For the text-containing cell, return its midpoint in [X, Y] coordinate format. 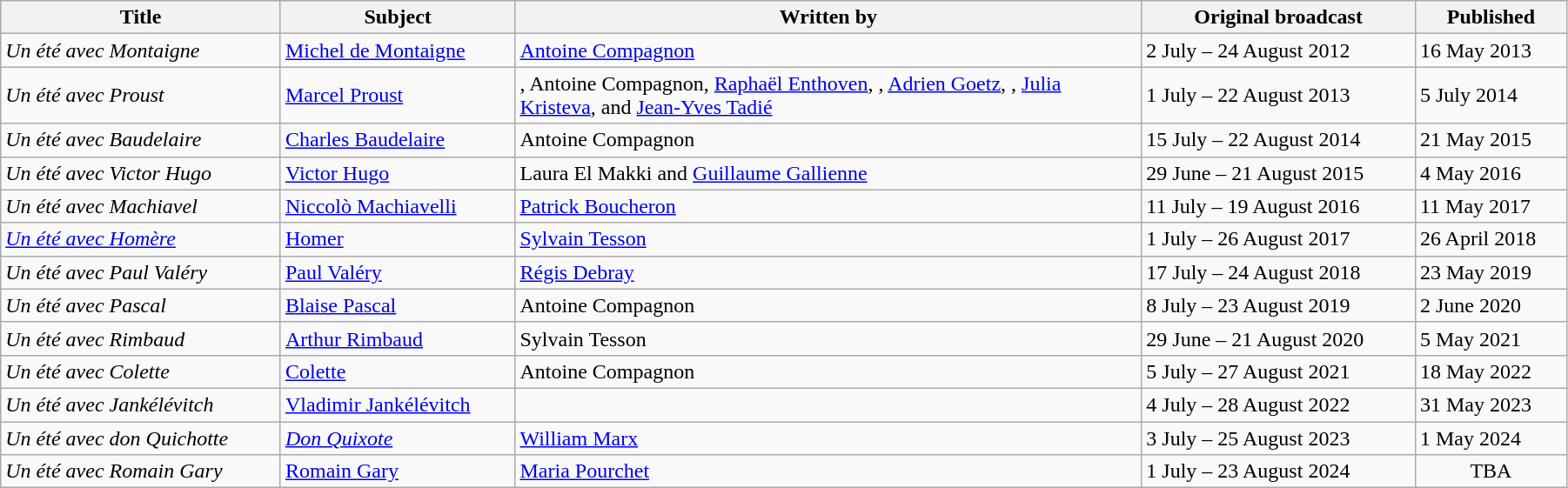
31 May 2023 [1491, 404]
15 July – 22 August 2014 [1279, 140]
8 July – 23 August 2019 [1279, 305]
2 July – 24 August 2012 [1279, 50]
11 July – 19 August 2016 [1279, 206]
Un été avec Victor Hugo [141, 173]
1 July – 22 August 2013 [1279, 96]
Maria Pourchet [828, 471]
Arthur Rimbaud [398, 338]
1 May 2024 [1491, 438]
Un été avec Colette [141, 371]
Homer [398, 239]
Original broadcast [1279, 17]
Patrick Boucheron [828, 206]
29 June – 21 August 2020 [1279, 338]
Romain Gary [398, 471]
Un été avec Baudelaire [141, 140]
Un été avec Montaigne [141, 50]
Colette [398, 371]
5 July 2014 [1491, 96]
5 May 2021 [1491, 338]
Charles Baudelaire [398, 140]
Victor Hugo [398, 173]
Un été avec don Quichotte [141, 438]
Un été avec Rimbaud [141, 338]
Un été avec Romain Gary [141, 471]
4 May 2016 [1491, 173]
Un été avec Paul Valéry [141, 272]
Vladimir Jankélévitch [398, 404]
Niccolò Machiavelli [398, 206]
16 May 2013 [1491, 50]
Un été avec Machiavel [141, 206]
21 May 2015 [1491, 140]
4 July – 28 August 2022 [1279, 404]
Un été avec Jankélévitch [141, 404]
18 May 2022 [1491, 371]
Don Quixote [398, 438]
17 July – 24 August 2018 [1279, 272]
, Antoine Compagnon, Raphaël Enthoven, , Adrien Goetz, , Julia Kristeva, and Jean-Yves Tadié [828, 96]
29 June – 21 August 2015 [1279, 173]
1 July – 23 August 2024 [1279, 471]
26 April 2018 [1491, 239]
Published [1491, 17]
2 June 2020 [1491, 305]
Marcel Proust [398, 96]
1 July – 26 August 2017 [1279, 239]
TBA [1491, 471]
Subject [398, 17]
23 May 2019 [1491, 272]
Michel de Montaigne [398, 50]
Written by [828, 17]
3 July – 25 August 2023 [1279, 438]
Un été avec Proust [141, 96]
Blaise Pascal [398, 305]
Un été avec Pascal [141, 305]
11 May 2017 [1491, 206]
Régis Debray [828, 272]
William Marx [828, 438]
Un été avec Homère [141, 239]
Title [141, 17]
5 July – 27 August 2021 [1279, 371]
Paul Valéry [398, 272]
Laura El Makki and Guillaume Gallienne [828, 173]
